From the cell containing the given text, extract its center point as [X, Y] coordinate. 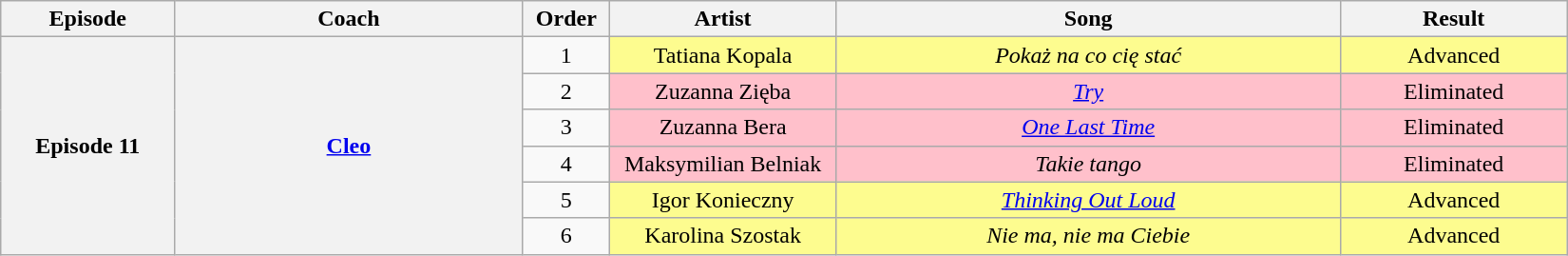
Karolina Szostak [723, 236]
Order [566, 19]
Episode [87, 19]
Tatiana Kopala [723, 55]
6 [566, 236]
Thinking Out Loud [1089, 200]
4 [566, 164]
Artist [723, 19]
Igor Konieczny [723, 200]
Song [1089, 19]
Coach [349, 19]
Pokaż na co cię stać [1089, 55]
Zuzanna Bera [723, 128]
2 [566, 91]
Takie tango [1089, 164]
Nie ma, nie ma Ciebie [1089, 236]
Zuzanna Zięba [723, 91]
Try [1089, 91]
3 [566, 128]
Maksymilian Belniak [723, 164]
Result [1454, 19]
5 [566, 200]
Episode 11 [87, 146]
1 [566, 55]
One Last Time [1089, 128]
Cleo [349, 146]
